Find where the given text appears and provide that cell's center as (X, Y) coordinate. 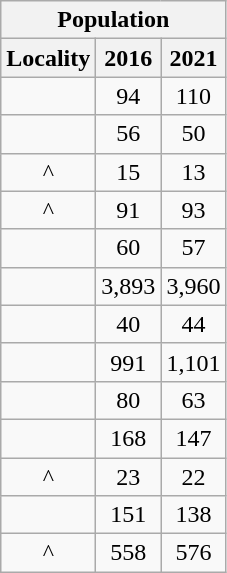
147 (194, 438)
168 (128, 438)
93 (194, 210)
57 (194, 248)
576 (194, 553)
91 (128, 210)
138 (194, 515)
110 (194, 96)
60 (128, 248)
Locality (48, 58)
Population (114, 20)
80 (128, 400)
558 (128, 553)
151 (128, 515)
23 (128, 477)
22 (194, 477)
1,101 (194, 362)
3,960 (194, 286)
94 (128, 96)
15 (128, 172)
3,893 (128, 286)
991 (128, 362)
44 (194, 324)
2021 (194, 58)
2016 (128, 58)
13 (194, 172)
56 (128, 134)
63 (194, 400)
40 (128, 324)
50 (194, 134)
